Identify which cell holds the provided text, then report its (x, y) central coordinate. 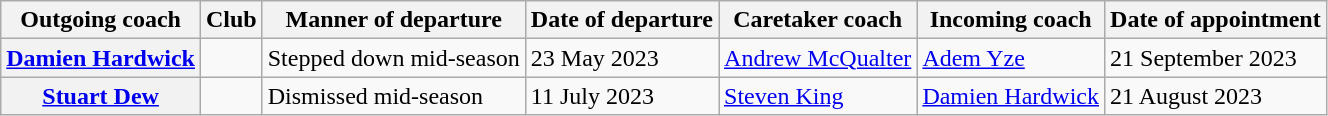
Incoming coach (1011, 20)
Date of departure (622, 20)
Steven King (818, 96)
Stuart Dew (101, 96)
Date of appointment (1216, 20)
11 July 2023 (622, 96)
Manner of departure (394, 20)
21 September 2023 (1216, 58)
Stepped down mid-season (394, 58)
Club (231, 20)
Caretaker coach (818, 20)
Andrew McQualter (818, 58)
Outgoing coach (101, 20)
21 August 2023 (1216, 96)
Adem Yze (1011, 58)
23 May 2023 (622, 58)
Dismissed mid-season (394, 96)
